Capture the cell that displays the provided text and extract its (x, y) central coordinate. 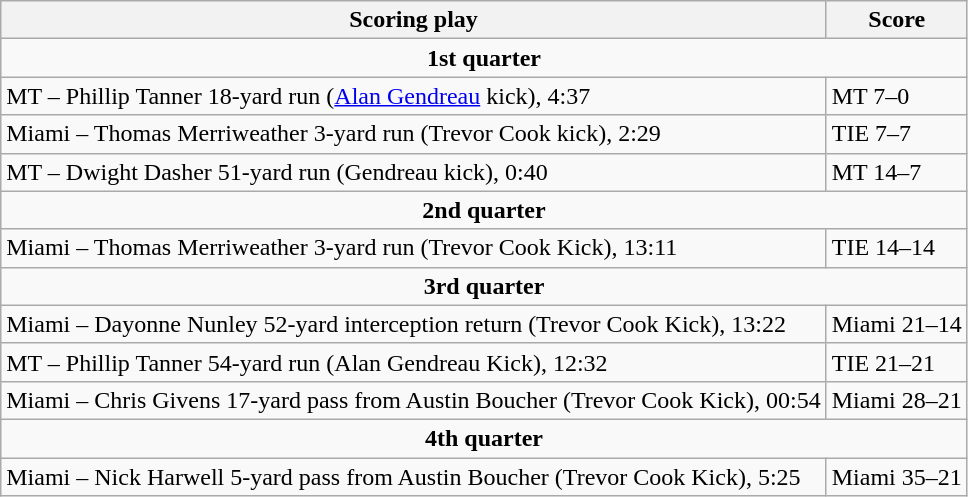
Miami – Thomas Merriweather 3-yard run (Trevor Cook Kick), 13:11 (414, 248)
3rd quarter (484, 286)
Miami – Chris Givens 17-yard pass from Austin Boucher (Trevor Cook Kick), 00:54 (414, 400)
Miami 21–14 (896, 324)
MT 7–0 (896, 96)
Miami 35–21 (896, 477)
Score (896, 20)
Miami 28–21 (896, 400)
TIE 21–21 (896, 362)
MT – Dwight Dasher 51-yard run (Gendreau kick), 0:40 (414, 172)
MT 14–7 (896, 172)
2nd quarter (484, 210)
1st quarter (484, 58)
Miami – Thomas Merriweather 3-yard run (Trevor Cook kick), 2:29 (414, 134)
TIE 7–7 (896, 134)
MT – Phillip Tanner 54-yard run (Alan Gendreau Kick), 12:32 (414, 362)
MT – Phillip Tanner 18-yard run (Alan Gendreau kick), 4:37 (414, 96)
4th quarter (484, 438)
Miami – Nick Harwell 5-yard pass from Austin Boucher (Trevor Cook Kick), 5:25 (414, 477)
Miami – Dayonne Nunley 52-yard interception return (Trevor Cook Kick), 13:22 (414, 324)
TIE 14–14 (896, 248)
Scoring play (414, 20)
